Detect which cell encompasses the target text, then output its [X, Y] center coordinate. 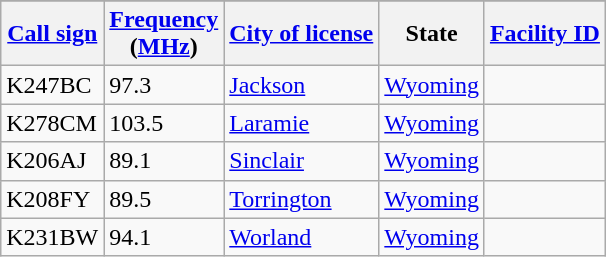
Frequency(MHz) [164, 34]
K231BW [52, 237]
Torrington [302, 199]
Call sign [52, 34]
Sinclair [302, 161]
Laramie [302, 123]
89.1 [164, 161]
Facility ID [544, 34]
89.5 [164, 199]
K247BC [52, 85]
Jackson [302, 85]
City of license [302, 34]
K208FY [52, 199]
94.1 [164, 237]
K278CM [52, 123]
Worland [302, 237]
State [432, 34]
97.3 [164, 85]
103.5 [164, 123]
K206AJ [52, 161]
